Find where the given text appears and provide that cell's center as (x, y) coordinate. 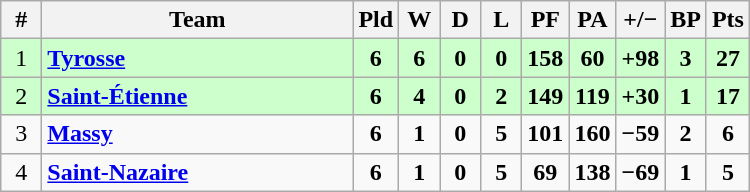
60 (592, 58)
158 (546, 58)
−69 (640, 172)
69 (546, 172)
149 (546, 96)
27 (728, 58)
Pld (376, 20)
+98 (640, 58)
+30 (640, 96)
W (420, 20)
PA (592, 20)
Team (198, 20)
119 (592, 96)
Massy (198, 134)
101 (546, 134)
BP (686, 20)
# (22, 20)
L (502, 20)
+/− (640, 20)
Saint-Étienne (198, 96)
160 (592, 134)
Pts (728, 20)
PF (546, 20)
D (460, 20)
Tyrosse (198, 58)
138 (592, 172)
Saint-Nazaire (198, 172)
−59 (640, 134)
17 (728, 96)
